Search for the cell housing the specified text and yield its [x, y] center coordinate. 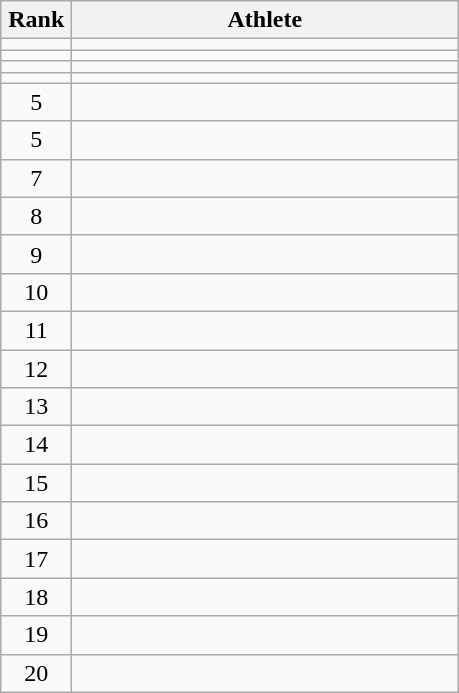
9 [36, 254]
16 [36, 521]
10 [36, 292]
Rank [36, 20]
15 [36, 483]
7 [36, 178]
12 [36, 369]
18 [36, 597]
20 [36, 673]
14 [36, 445]
11 [36, 330]
13 [36, 407]
8 [36, 216]
17 [36, 559]
19 [36, 635]
Athlete [265, 20]
